From the cell containing the given text, extract its center point as [X, Y] coordinate. 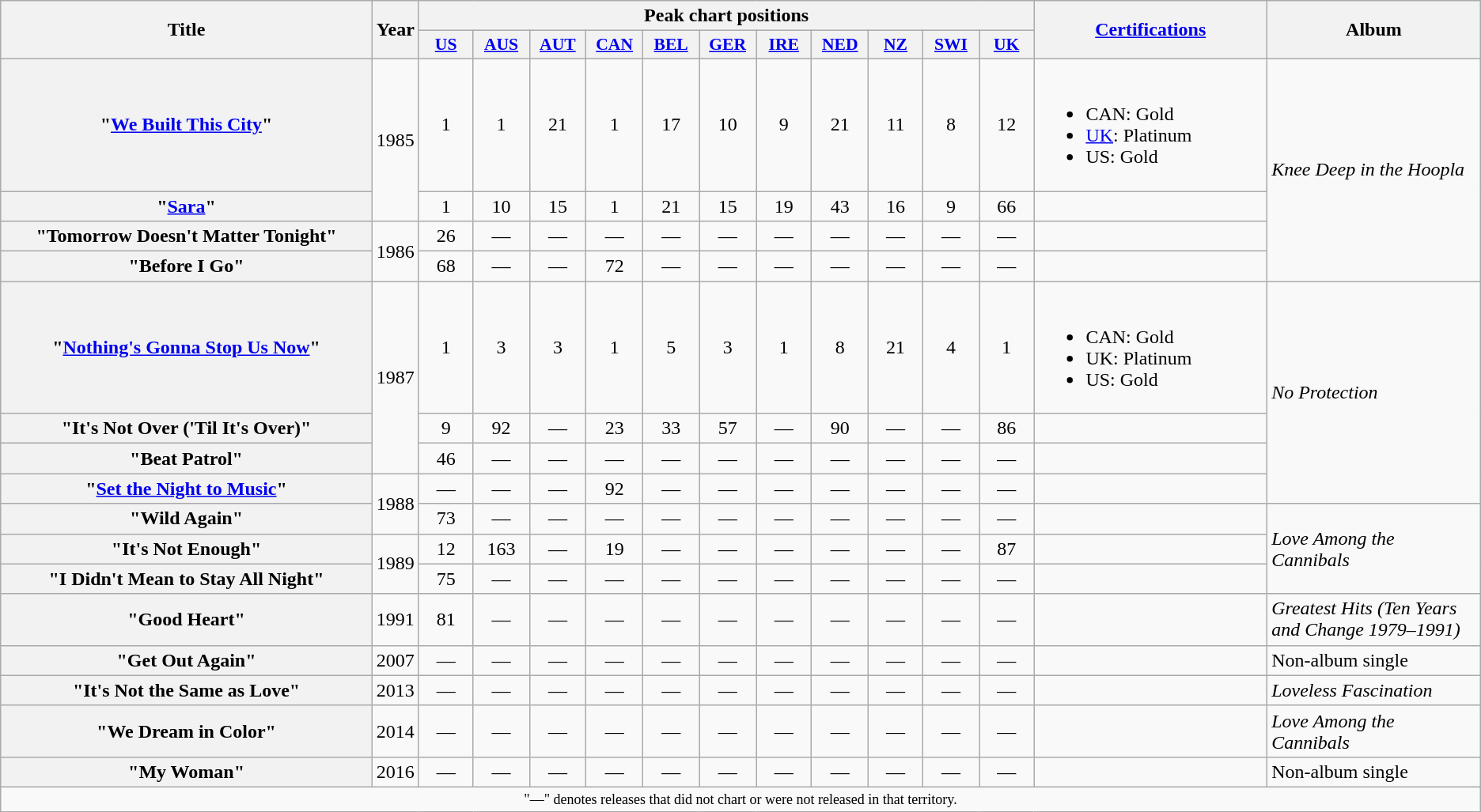
"Beat Patrol" [187, 459]
BEL [671, 45]
1987 [396, 378]
"We Built This City" [187, 125]
AUT [558, 45]
4 [951, 348]
"Before I Go" [187, 266]
5 [671, 348]
CAN [615, 45]
Peak chart positions [726, 16]
66 [1006, 206]
33 [671, 429]
2016 [396, 772]
2014 [396, 731]
"My Woman" [187, 772]
1988 [396, 504]
"Wild Again" [187, 519]
AUS [502, 45]
1989 [396, 564]
Album [1374, 30]
75 [446, 579]
"I Didn't Mean to Stay All Night" [187, 579]
"It's Not Over ('Til It's Over)" [187, 429]
Loveless Fascination [1374, 690]
GER [728, 45]
IRE [784, 45]
90 [840, 429]
2013 [396, 690]
Certifications [1150, 30]
"Get Out Again" [187, 660]
16 [896, 206]
68 [446, 266]
Title [187, 30]
1986 [396, 251]
87 [1006, 549]
"Set the Night to Music" [187, 489]
"Good Heart" [187, 620]
"Sara" [187, 206]
1985 [396, 139]
NZ [896, 45]
Greatest Hits (Ten Years and Change 1979–1991) [1374, 620]
46 [446, 459]
86 [1006, 429]
"Tomorrow Doesn't Matter Tonight" [187, 236]
81 [446, 620]
"It's Not the Same as Love" [187, 690]
"Nothing's Gonna Stop Us Now" [187, 348]
"It's Not Enough" [187, 549]
17 [671, 125]
1991 [396, 620]
"—" denotes releases that did not chart or were not released in that territory. [740, 799]
"We Dream in Color" [187, 731]
23 [615, 429]
11 [896, 125]
NED [840, 45]
26 [446, 236]
57 [728, 429]
163 [502, 549]
US [446, 45]
72 [615, 266]
UK [1006, 45]
43 [840, 206]
2007 [396, 660]
Year [396, 30]
73 [446, 519]
No Protection [1374, 392]
SWI [951, 45]
Knee Deep in the Hoopla [1374, 169]
